Extract the [x, y] coordinate from the center of the cell holding the provided text.  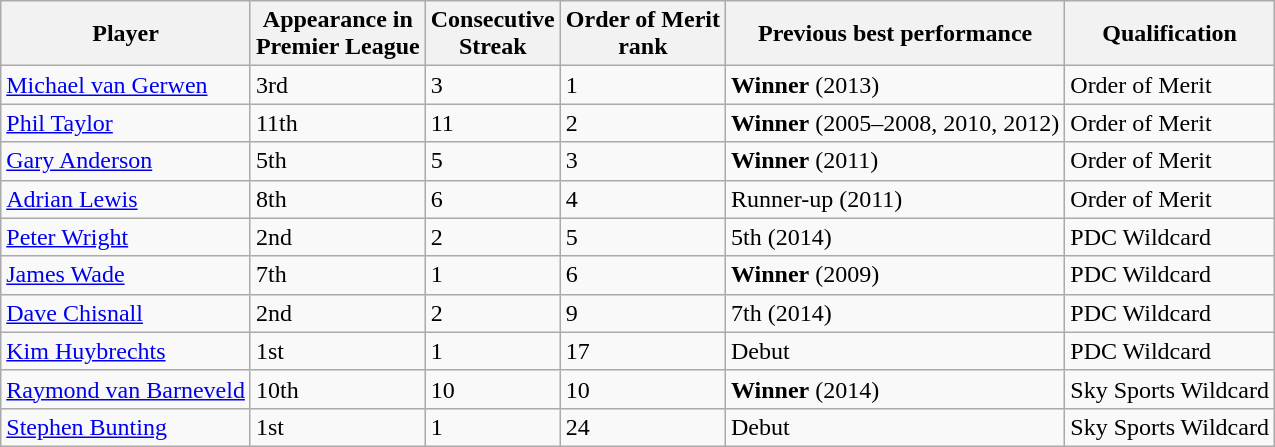
Gary Anderson [126, 161]
5th (2014) [894, 237]
Qualification [1170, 34]
Raymond van Barneveld [126, 389]
17 [642, 351]
24 [642, 427]
4 [642, 199]
Winner (2011) [894, 161]
7th (2014) [894, 313]
Dave Chisnall [126, 313]
Winner (2014) [894, 389]
Order of Merit rank [642, 34]
ConsecutiveStreak [492, 34]
Player [126, 34]
3rd [338, 85]
Michael van Gerwen [126, 85]
Peter Wright [126, 237]
Appearance inPremier League [338, 34]
Phil Taylor [126, 123]
Kim Huybrechts [126, 351]
10th [338, 389]
7th [338, 275]
9 [642, 313]
Winner (2013) [894, 85]
Winner (2005–2008, 2010, 2012) [894, 123]
11 [492, 123]
James Wade [126, 275]
Winner (2009) [894, 275]
8th [338, 199]
Adrian Lewis [126, 199]
Runner-up (2011) [894, 199]
Stephen Bunting [126, 427]
11th [338, 123]
5th [338, 161]
Previous best performance [894, 34]
